Detect which cell encompasses the target text, then output its [x, y] center coordinate. 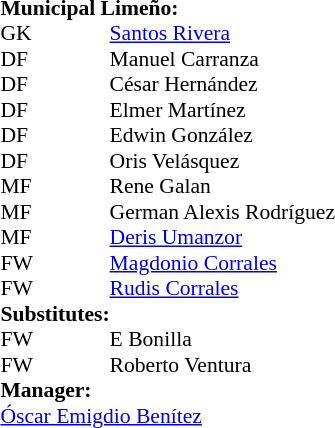
Manuel Carranza [222, 59]
Roberto Ventura [222, 365]
Rudis Corrales [222, 289]
Elmer Martínez [222, 110]
Substitutes: [54, 314]
César Hernández [222, 85]
Edwin González [222, 135]
GK [28, 33]
E Bonilla [222, 339]
Oris Velásquez [222, 161]
German Alexis Rodríguez [222, 212]
Santos Rivera [222, 33]
Deris Umanzor [222, 237]
Rene Galan [222, 187]
Manager: [168, 391]
Magdonio Corrales [222, 263]
